Find where the given text appears and provide that cell's center as [X, Y] coordinate. 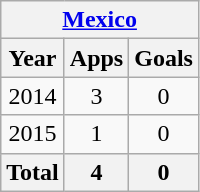
Total [33, 172]
3 [96, 96]
2015 [33, 134]
Goals [164, 58]
1 [96, 134]
2014 [33, 96]
Year [33, 58]
Mexico [100, 20]
Apps [96, 58]
4 [96, 172]
